Find where the given text appears and provide that cell's center as [x, y] coordinate. 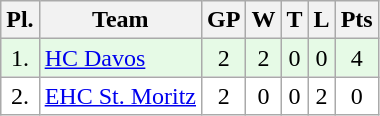
T [294, 20]
GP [224, 20]
EHC St. Moritz [120, 96]
1. [20, 58]
Team [120, 20]
4 [356, 58]
Pl. [20, 20]
W [264, 20]
HC Davos [120, 58]
Pts [356, 20]
L [322, 20]
2. [20, 96]
